Search for the cell housing the specified text and yield its (x, y) center coordinate. 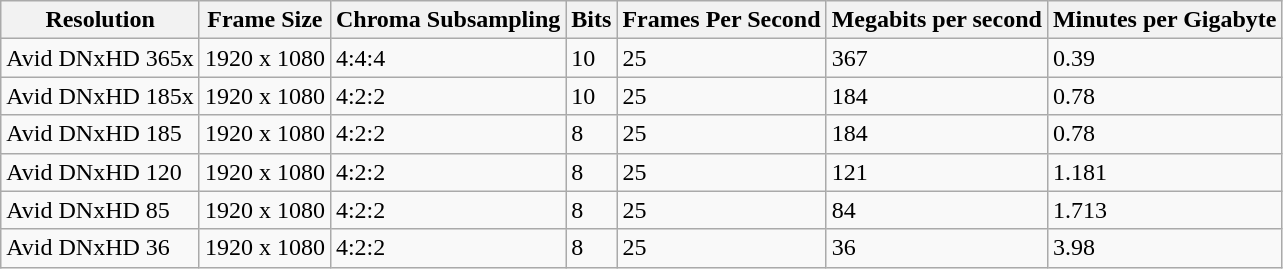
Frames Per Second (722, 20)
Avid DNxHD 185 (100, 134)
1.181 (1164, 172)
Avid DNxHD 36 (100, 248)
Avid DNxHD 185x (100, 96)
Avid DNxHD 120 (100, 172)
36 (936, 248)
367 (936, 58)
Bits (592, 20)
1.713 (1164, 210)
Avid DNxHD 365x (100, 58)
Chroma Subsampling (448, 20)
Minutes per Gigabyte (1164, 20)
Megabits per second (936, 20)
Resolution (100, 20)
Avid DNxHD 85 (100, 210)
84 (936, 210)
0.39 (1164, 58)
121 (936, 172)
4:4:4 (448, 58)
3.98 (1164, 248)
Frame Size (264, 20)
